Locate the cell with the specified text and output its [X, Y] center coordinate. 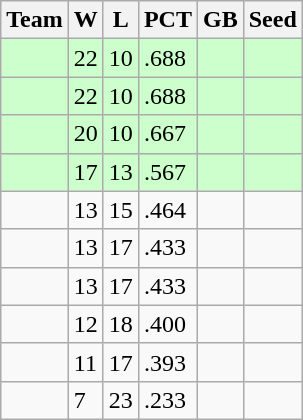
12 [86, 324]
W [86, 20]
.400 [168, 324]
20 [86, 134]
Seed [272, 20]
11 [86, 362]
L [120, 20]
15 [120, 210]
.567 [168, 172]
Team [35, 20]
.233 [168, 400]
23 [120, 400]
GB [220, 20]
7 [86, 400]
.667 [168, 134]
18 [120, 324]
PCT [168, 20]
.464 [168, 210]
.393 [168, 362]
